Locate the cell with the specified text and output its [X, Y] center coordinate. 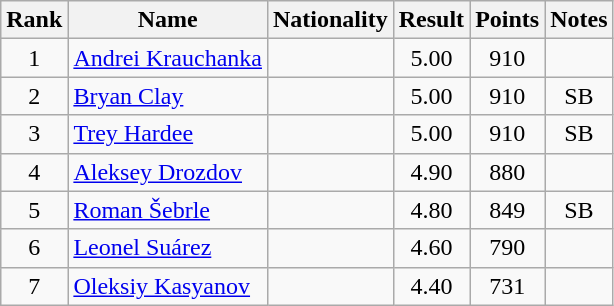
6 [34, 248]
Trey Hardee [168, 134]
Oleksiy Kasyanov [168, 286]
Rank [34, 20]
3 [34, 134]
4.90 [431, 172]
1 [34, 58]
Bryan Clay [168, 96]
4.80 [431, 210]
2 [34, 96]
Notes [579, 20]
849 [508, 210]
4.60 [431, 248]
Aleksey Drozdov [168, 172]
Points [508, 20]
5 [34, 210]
7 [34, 286]
Roman Šebrle [168, 210]
880 [508, 172]
Result [431, 20]
Leonel Suárez [168, 248]
731 [508, 286]
Name [168, 20]
790 [508, 248]
Andrei Krauchanka [168, 58]
4.40 [431, 286]
4 [34, 172]
Nationality [330, 20]
